Search for the cell housing the specified text and yield its (x, y) center coordinate. 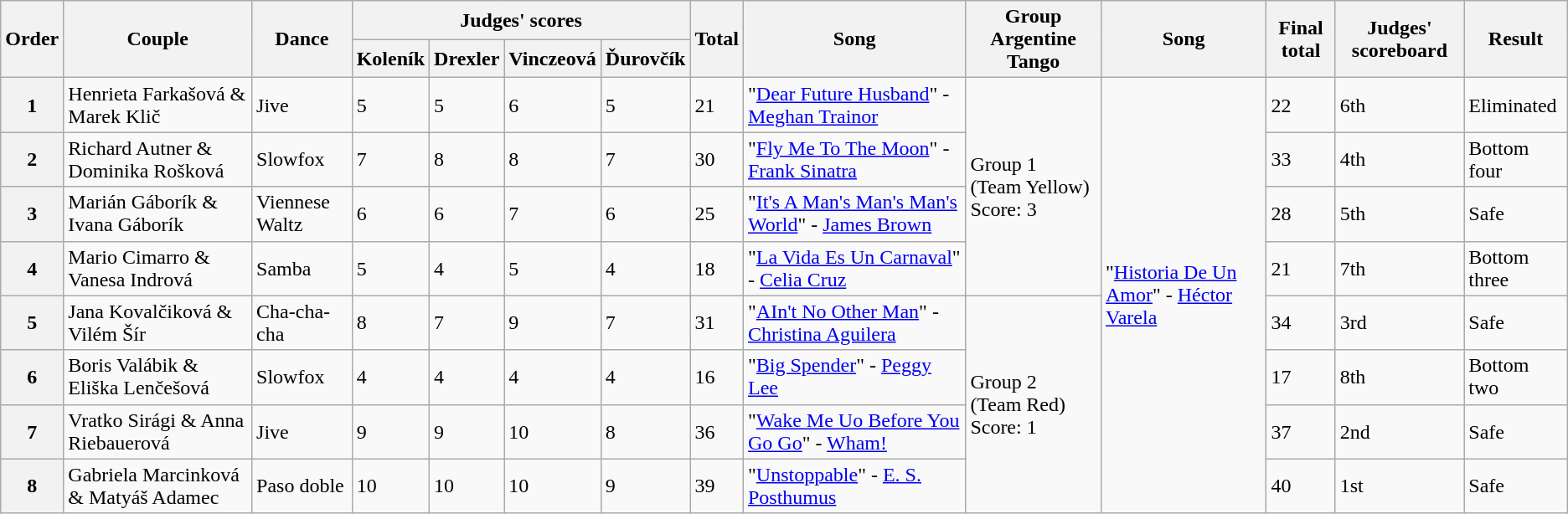
Group 2(Team Red)Score: 1 (1034, 404)
28 (1301, 214)
Order (32, 39)
Judges' scoreboard (1400, 39)
Vinczeová (553, 59)
Vratko Sirági & Anna Riebauerová (157, 432)
31 (717, 323)
"AIn't No Other Man" - Christina Aguilera (854, 323)
"Historia De Un Amor" - Héctor Varela (1183, 296)
Samba (302, 268)
36 (717, 432)
3 (32, 214)
34 (1301, 323)
16 (717, 377)
7th (1400, 268)
Viennese Waltz (302, 214)
5th (1400, 214)
Couple (157, 39)
Koleník (390, 59)
Group Argentine Tango (1034, 39)
4th (1400, 159)
6th (1400, 105)
Group 1(Team Yellow)Score: 3 (1034, 187)
Result (1516, 39)
Bottom two (1516, 377)
Boris Valábik & Eliška Lenčešová (157, 377)
Bottom four (1516, 159)
1st (1400, 486)
Final total (1301, 39)
Total (717, 39)
2 (32, 159)
3rd (1400, 323)
Bottom three (1516, 268)
39 (717, 486)
40 (1301, 486)
8th (1400, 377)
Gabriela Marcinková & Matyáš Adamec (157, 486)
"Big Spender" - Peggy Lee (854, 377)
"It's A Man's Man's Man's World" - James Brown (854, 214)
"Unstoppable" - E. S. Posthumus (854, 486)
18 (717, 268)
"Dear Future Husband" - Meghan Trainor (854, 105)
Eliminated (1516, 105)
Richard Autner & Dominika Rošková (157, 159)
33 (1301, 159)
Mario Cimarro & Vanesa Indrová (157, 268)
"Wake Me Uo Before You Go Go" - Wham! (854, 432)
"La Vida Es Un Carnaval" - Celia Cruz (854, 268)
"Fly Me To The Moon" - Frank Sinatra (854, 159)
25 (717, 214)
1 (32, 105)
2nd (1400, 432)
22 (1301, 105)
37 (1301, 432)
Judges' scores (521, 20)
Ďurovčík (645, 59)
Marián Gáborík & Ivana Gáborík (157, 214)
Drexler (467, 59)
17 (1301, 377)
Henrieta Farkašová & Marek Klič (157, 105)
Cha-cha-cha (302, 323)
Paso doble (302, 486)
Jana Kovalčiková & Vilém Šír (157, 323)
30 (717, 159)
Dance (302, 39)
